Return [x, y] of the center of cell containing provided text 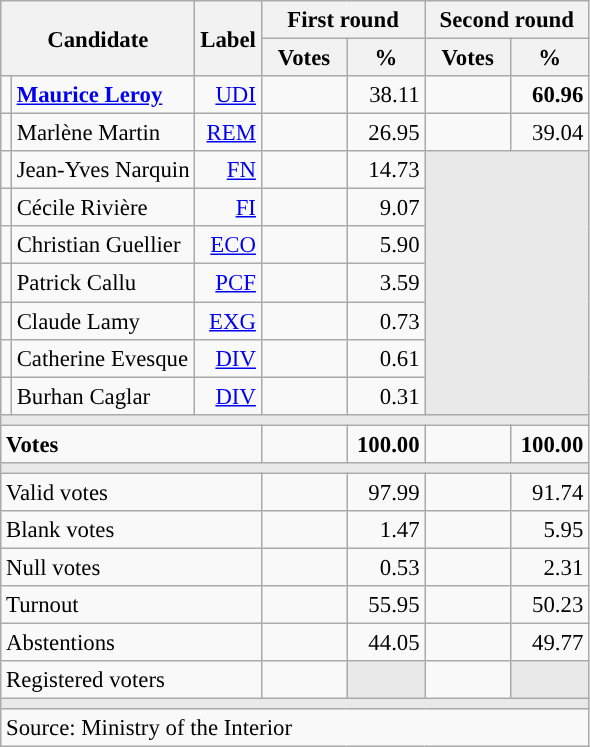
5.95 [549, 530]
First round [343, 20]
97.99 [386, 492]
Burhan Caglar [103, 396]
Blank votes [131, 530]
Christian Guellier [103, 245]
Maurice Leroy [103, 95]
91.74 [549, 492]
50.23 [549, 605]
REM [228, 133]
Label [228, 38]
Jean-Yves Narquin [103, 170]
FN [228, 170]
UDI [228, 95]
0.53 [386, 567]
2.31 [549, 567]
Valid votes [131, 492]
9.07 [386, 208]
3.59 [386, 283]
Catherine Evesque [103, 358]
EXG [228, 321]
26.95 [386, 133]
39.04 [549, 133]
0.73 [386, 321]
Patrick Callu [103, 283]
Claude Lamy [103, 321]
Marlène Martin [103, 133]
Second round [507, 20]
60.96 [549, 95]
Abstentions [131, 643]
Turnout [131, 605]
PCF [228, 283]
38.11 [386, 95]
5.90 [386, 245]
FI [228, 208]
14.73 [386, 170]
Registered voters [131, 680]
0.31 [386, 396]
Source: Ministry of the Interior [295, 728]
0.61 [386, 358]
Null votes [131, 567]
ECO [228, 245]
1.47 [386, 530]
Candidate [98, 38]
55.95 [386, 605]
44.05 [386, 643]
Cécile Rivière [103, 208]
49.77 [549, 643]
